Detect which cell encompasses the target text, then output its [X, Y] center coordinate. 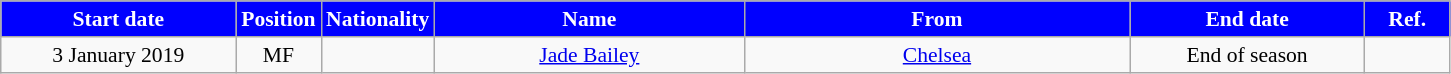
Ref. [1408, 19]
MF [278, 55]
Start date [118, 19]
Position [278, 19]
End date [1248, 19]
Nationality [378, 19]
From [936, 19]
Name [589, 19]
End of season [1248, 55]
3 January 2019 [118, 55]
Chelsea [936, 55]
Jade Bailey [589, 55]
